Provide the (X, Y) coordinate of the cell's center where the given text is located.  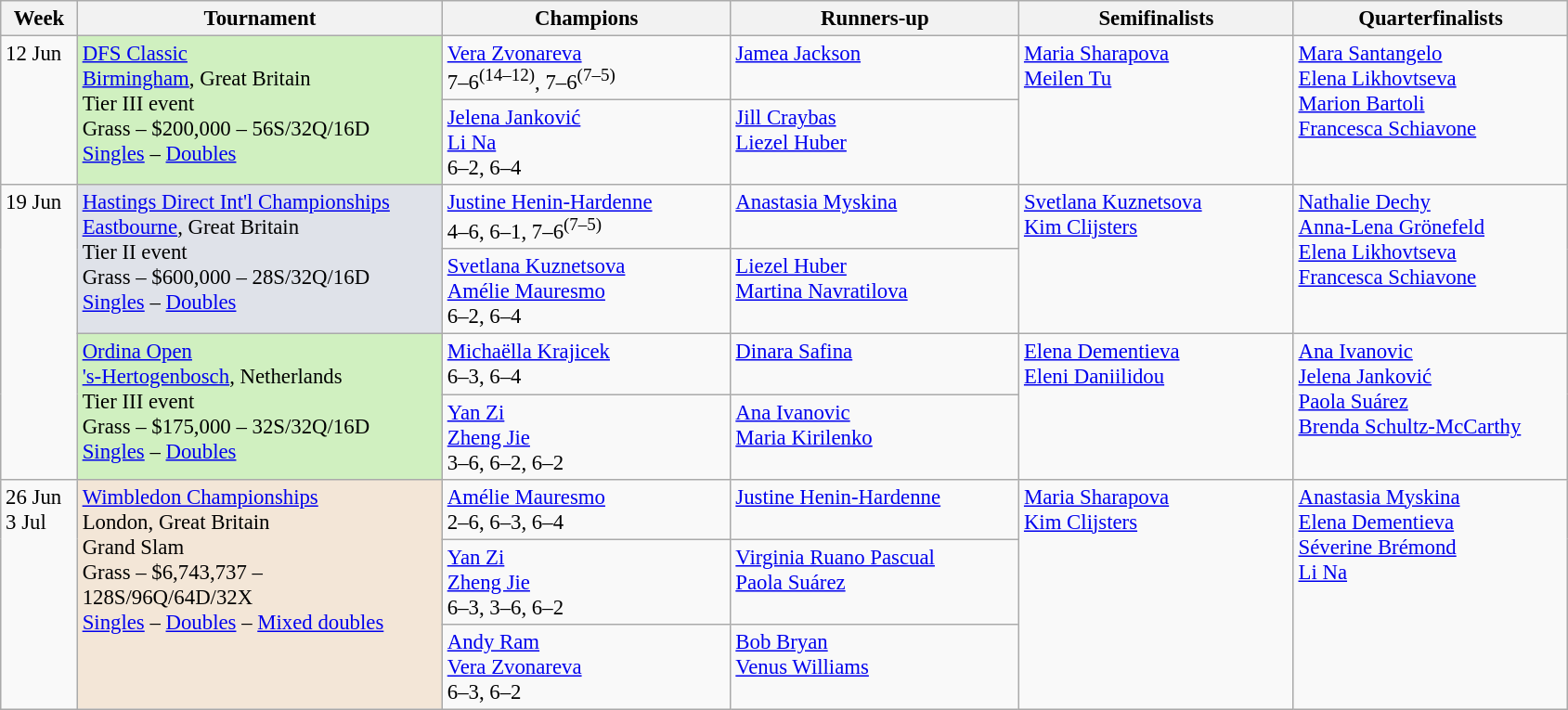
Ana Ivanovic Jelena Janković Paola Suárez Brenda Schultz-McCarthy (1431, 407)
Hastings Direct Int'l Championships Eastbourne, Great Britain Tier II event Grass – $600,000 – 28S/32Q/16DSingles – Doubles (260, 260)
Dinara Safina (875, 364)
Yan Zi Zheng Jie 6–3, 3–6, 6–2 (587, 582)
Maria Sharapova Meilen Tu (1157, 111)
Justine Henin-Hardenne4–6, 6–1, 7–6(7–5) (587, 217)
Yan Zi Zheng Jie 3–6, 6–2, 6–2 (587, 437)
Champions (587, 19)
Svetlana Kuznetsova Amélie Mauresmo 6–2, 6–4 (587, 291)
12 Jun (39, 111)
Mara Santangelo Elena Likhovtseva Marion Bartoli Francesca Schiavone (1431, 111)
Jill Craybas Liezel Huber (875, 143)
Bob Bryan Venus Williams (875, 666)
Jelena Janković Li Na 6–2, 6–4 (587, 143)
19 Jun (39, 332)
Semifinalists (1157, 19)
Ana Ivanovic Maria Kirilenko (875, 437)
Vera Zvonareva7–6(14–12), 7–6(7–5) (587, 69)
Nathalie Dechy Anna-Lena Grönefeld Elena Likhovtseva Francesca Schiavone (1431, 260)
Anastasia Myskina Elena Dementieva Séverine Brémond Li Na (1431, 594)
26 Jun3 Jul (39, 594)
Runners-up (875, 19)
Quarterfinalists (1431, 19)
Amélie Mauresmo2–6, 6–3, 6–4 (587, 509)
Week (39, 19)
Ordina Open 's-Hertogenbosch, Netherlands Tier III event Grass – $175,000 – 32S/32Q/16DSingles – Doubles (260, 407)
Virginia Ruano Pascual Paola Suárez (875, 582)
Justine Henin-Hardenne (875, 509)
Wimbledon Championships London, Great Britain Grand Slam Grass – $6,743,737 – 128S/96Q/64D/32XSingles – Doubles – Mixed doubles (260, 594)
Jamea Jackson (875, 69)
Svetlana Kuznetsova Kim Clijsters (1157, 260)
Tournament (260, 19)
Maria Sharapova Kim Clijsters (1157, 594)
DFS Classic Birmingham, Great Britain Tier III event Grass – $200,000 – 56S/32Q/16DSingles – Doubles (260, 111)
Michaëlla Krajicek6–3, 6–4 (587, 364)
Anastasia Myskina (875, 217)
Liezel Huber Martina Navratilova (875, 291)
Elena Dementieva Eleni Daniilidou (1157, 407)
Andy Ram Vera Zvonareva 6–3, 6–2 (587, 666)
